Locate the cell with the specified text and output its [X, Y] center coordinate. 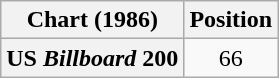
66 [231, 58]
US Billboard 200 [92, 58]
Position [231, 20]
Chart (1986) [92, 20]
